Provide the (X, Y) coordinate of the cell's center where the given text is located.  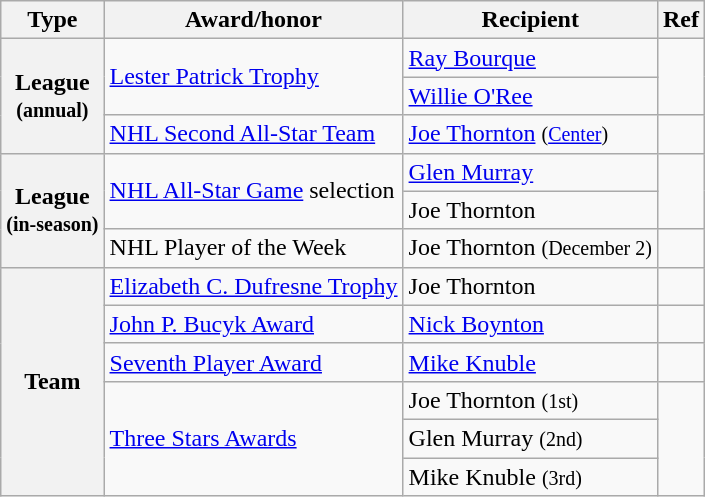
Seventh Player Award (254, 362)
Lester Patrick Trophy (254, 77)
Glen Murray (2nd) (530, 438)
Elizabeth C. Dufresne Trophy (254, 286)
NHL All-Star Game selection (254, 191)
Joe Thornton (1st) (530, 400)
Joe Thornton (Center) (530, 134)
John P. Bucyk Award (254, 324)
NHL Player of the Week (254, 248)
Glen Murray (530, 172)
League(annual) (52, 96)
Mike Knuble (530, 362)
Ray Bourque (530, 58)
Ref (680, 20)
NHL Second All-Star Team (254, 134)
Mike Knuble (3rd) (530, 477)
Award/honor (254, 20)
Team (52, 381)
Nick Boynton (530, 324)
Willie O'Ree (530, 96)
Recipient (530, 20)
Type (52, 20)
Joe Thornton (December 2) (530, 248)
Three Stars Awards (254, 438)
League(in-season) (52, 210)
